Identify which cell holds the provided text, then report its [X, Y] central coordinate. 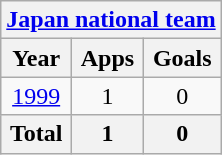
Goals [182, 58]
Year [36, 58]
Total [36, 134]
Japan national team [111, 20]
Apps [108, 58]
1999 [36, 96]
